Identify which cell holds the provided text, then report its [x, y] central coordinate. 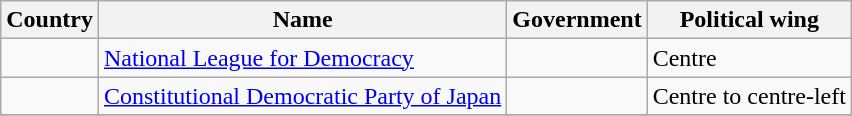
Centre to centre-left [749, 96]
Political wing [749, 20]
National League for Democracy [302, 58]
Country [50, 20]
Constitutional Democratic Party of Japan [302, 96]
Government [577, 20]
Name [302, 20]
Centre [749, 58]
